Scan for the cell matching the given text and deliver its (X, Y) coordinate at center. 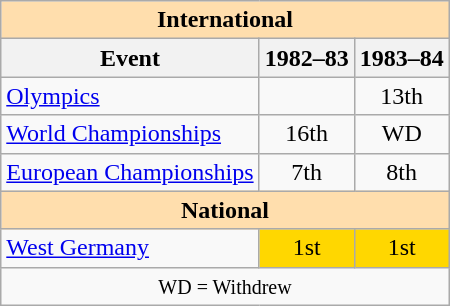
8th (402, 172)
16th (306, 134)
International (225, 20)
European Championships (130, 172)
1982–83 (306, 58)
13th (402, 96)
Event (130, 58)
7th (306, 172)
1983–84 (402, 58)
World Championships (130, 134)
Olympics (130, 96)
West Germany (130, 248)
WD (402, 134)
National (225, 210)
WD = Withdrew (225, 286)
